Output the [x, y] coordinate of the center of the cell containing the given text.  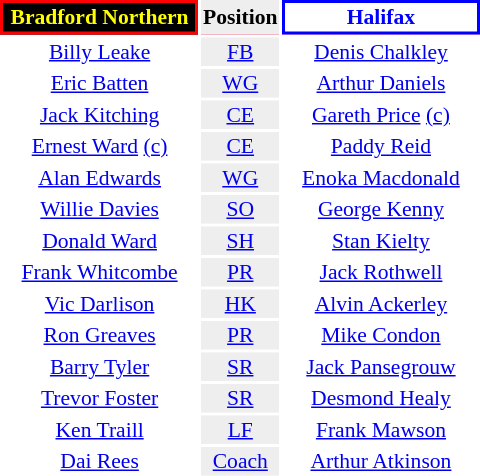
FB [240, 52]
Alan Edwards [100, 178]
Ernest Ward (c) [100, 146]
Jack Kitching [100, 114]
George Kenny [381, 209]
Billy Leake [100, 52]
Willie Davies [100, 209]
Desmond Healy [381, 398]
Gareth Price (c) [381, 114]
Donald Ward [100, 240]
Halifax [381, 17]
SH [240, 240]
Dai Rees [100, 461]
Coach [240, 461]
Frank Whitcombe [100, 272]
Jack Pansegrouw [381, 366]
Position [240, 17]
Frank Mawson [381, 430]
HK [240, 304]
LF [240, 430]
Jack Rothwell [381, 272]
Stan Kielty [381, 240]
Enoka Macdonald [381, 178]
Eric Batten [100, 83]
Ron Greaves [100, 335]
Ken Traill [100, 430]
Alvin Ackerley [381, 304]
Vic Darlison [100, 304]
Trevor Foster [100, 398]
Mike Condon [381, 335]
Paddy Reid [381, 146]
Denis Chalkley [381, 52]
SO [240, 209]
Arthur Daniels [381, 83]
Barry Tyler [100, 366]
Bradford Northern [100, 17]
Arthur Atkinson [381, 461]
